Locate the cell with the specified text and output its [x, y] center coordinate. 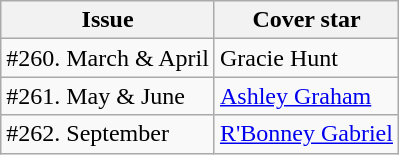
#262. September [108, 134]
Issue [108, 20]
#260. March & April [108, 58]
Ashley Graham [306, 96]
Gracie Hunt [306, 58]
R'Bonney Gabriel [306, 134]
#261. May & June [108, 96]
Cover star [306, 20]
